Find where the given text appears and provide that cell's center as (x, y) coordinate. 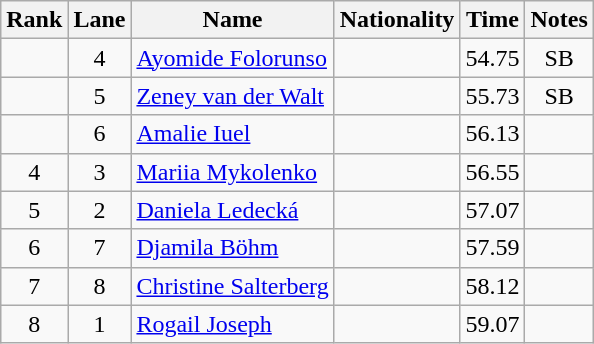
Rogail Joseph (232, 324)
57.59 (492, 248)
55.73 (492, 96)
54.75 (492, 58)
3 (100, 172)
Rank (34, 20)
Ayomide Folorunso (232, 58)
1 (100, 324)
Zeney van der Walt (232, 96)
Time (492, 20)
Lane (100, 20)
Name (232, 20)
57.07 (492, 210)
Daniela Ledecká (232, 210)
59.07 (492, 324)
Mariia Mykolenko (232, 172)
Nationality (397, 20)
Notes (559, 20)
2 (100, 210)
Djamila Böhm (232, 248)
58.12 (492, 286)
Christine Salterberg (232, 286)
56.55 (492, 172)
56.13 (492, 134)
Amalie Iuel (232, 134)
